Determine the (X, Y) coordinate at the center of the cell enclosing the given text.  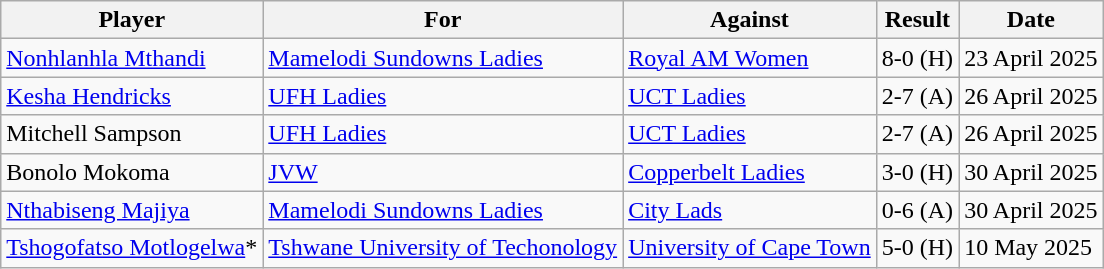
City Lads (750, 210)
Nonhlanhla Mthandi (132, 58)
0-6 (A) (917, 210)
Player (132, 20)
10 May 2025 (1031, 248)
Mitchell Sampson (132, 134)
Kesha Hendricks (132, 96)
Nthabiseng Majiya (132, 210)
University of Cape Town (750, 248)
Bonolo Mokoma (132, 172)
JVW (443, 172)
Copperbelt Ladies (750, 172)
Royal AM Women (750, 58)
5-0 (H) (917, 248)
8-0 (H) (917, 58)
Against (750, 20)
Result (917, 20)
Date (1031, 20)
3-0 (H) (917, 172)
23 April 2025 (1031, 58)
Tshwane University of Techonology (443, 248)
Tshogofatso Motlogelwa* (132, 248)
For (443, 20)
